Locate the cell with the specified text and output its (X, Y) center coordinate. 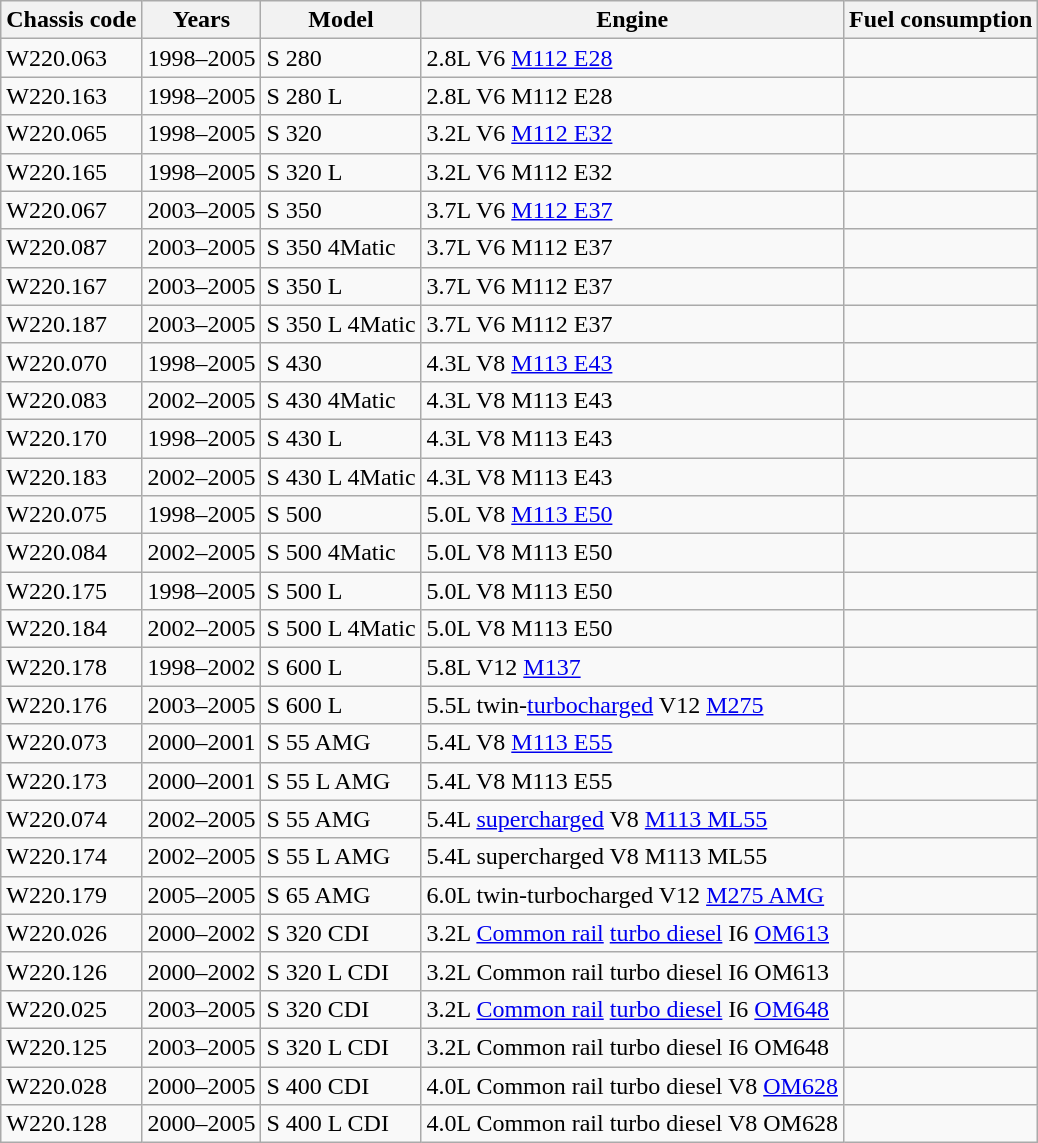
S 500 L 4Matic (341, 629)
W220.175 (72, 591)
W220.183 (72, 477)
5.5L twin-turbocharged V12 M275 (632, 705)
W220.084 (72, 553)
S 280 (341, 58)
W220.126 (72, 971)
2005–2005 (202, 895)
S 350 4Matic (341, 248)
S 430 (341, 362)
S 430 L 4Matic (341, 477)
W220.074 (72, 819)
W220.128 (72, 1124)
W220.184 (72, 629)
Engine (632, 20)
W220.178 (72, 667)
W220.087 (72, 248)
W220.167 (72, 286)
S 320 L (341, 172)
S 430 L (341, 438)
W220.067 (72, 210)
Model (341, 20)
S 320 (341, 134)
S 500 L (341, 591)
W220.028 (72, 1085)
Fuel consumption (940, 20)
W220.025 (72, 1009)
W220.063 (72, 58)
W220.176 (72, 705)
W220.083 (72, 400)
S 500 (341, 515)
Chassis code (72, 20)
S 350 (341, 210)
W220.174 (72, 857)
W220.170 (72, 438)
W220.165 (72, 172)
W220.073 (72, 743)
5.8L V12 M137 (632, 667)
S 400 L CDI (341, 1124)
Years (202, 20)
6.0L twin-turbocharged V12 M275 AMG (632, 895)
S 350 L 4Matic (341, 324)
W220.075 (72, 515)
W220.026 (72, 933)
W220.070 (72, 362)
S 65 AMG (341, 895)
S 400 CDI (341, 1085)
W220.065 (72, 134)
S 500 4Matic (341, 553)
W220.173 (72, 781)
S 350 L (341, 286)
1998–2002 (202, 667)
S 430 4Matic (341, 400)
W220.163 (72, 96)
W220.125 (72, 1047)
W220.187 (72, 324)
S 280 L (341, 96)
W220.179 (72, 895)
